Scan for the cell matching the given text and deliver its [X, Y] coordinate at center. 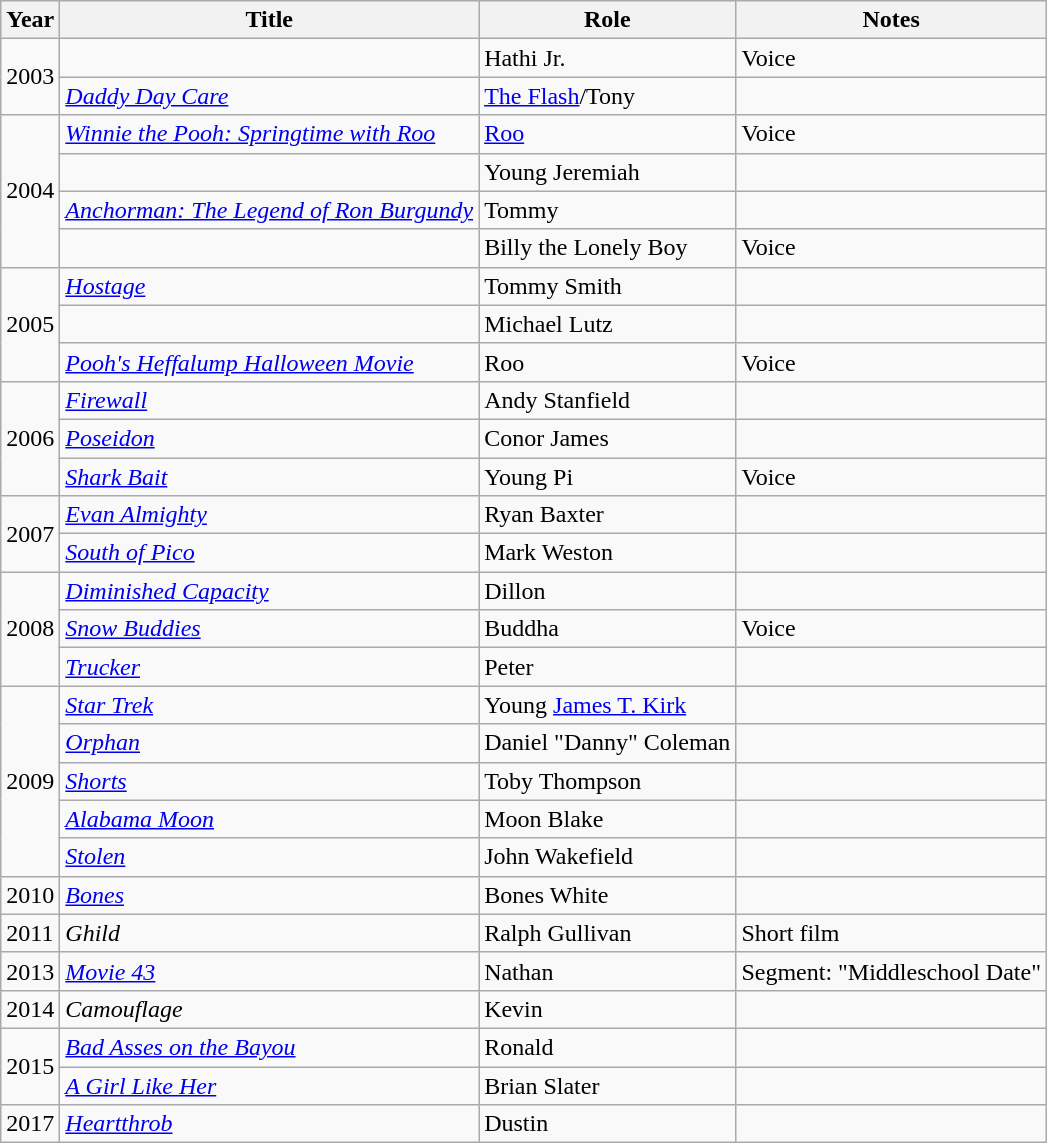
Bad Asses on the Bayou [270, 1047]
Poseidon [270, 438]
Title [270, 20]
Daniel "Danny" Coleman [608, 743]
Alabama Moon [270, 819]
2003 [30, 77]
Ralph Gullivan [608, 933]
Kevin [608, 1009]
Michael Lutz [608, 324]
Year [30, 20]
Short film [892, 933]
Buddha [608, 629]
Segment: "Middleschool Date" [892, 971]
Dillon [608, 591]
2005 [30, 324]
Billy the Lonely Boy [608, 248]
2015 [30, 1066]
Hostage [270, 286]
Nathan [608, 971]
Bones White [608, 895]
Pooh's Heffalump Halloween Movie [270, 362]
Conor James [608, 438]
Firewall [270, 400]
Camouflage [270, 1009]
Role [608, 20]
Trucker [270, 667]
2008 [30, 629]
Orphan [270, 743]
Movie 43 [270, 971]
Mark Weston [608, 553]
Andy Stanfield [608, 400]
2007 [30, 534]
John Wakefield [608, 857]
Stolen [270, 857]
Winnie the Pooh: Springtime with Roo [270, 134]
Tommy [608, 210]
Dustin [608, 1124]
A Girl Like Her [270, 1085]
2011 [30, 933]
Star Trek [270, 705]
2013 [30, 971]
Shorts [270, 781]
Tommy Smith [608, 286]
2014 [30, 1009]
Young James T. Kirk [608, 705]
2006 [30, 438]
Notes [892, 20]
Snow Buddies [270, 629]
Brian Slater [608, 1085]
Heartthrob [270, 1124]
Diminished Capacity [270, 591]
Toby Thompson [608, 781]
Bones [270, 895]
Peter [608, 667]
Anchorman: The Legend of Ron Burgundy [270, 210]
Young Pi [608, 477]
South of Pico [270, 553]
2010 [30, 895]
Ryan Baxter [608, 515]
Ronald [608, 1047]
Shark Bait [270, 477]
Hathi Jr. [608, 58]
Daddy Day Care [270, 96]
2009 [30, 781]
Moon Blake [608, 819]
Evan Almighty [270, 515]
2004 [30, 191]
Ghild [270, 933]
The Flash/Tony [608, 96]
2017 [30, 1124]
Young Jeremiah [608, 172]
